Output the [X, Y] coordinate of the center of the cell containing the given text.  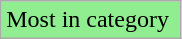
Most in category [91, 20]
